Capture the cell that displays the provided text and extract its [X, Y] central coordinate. 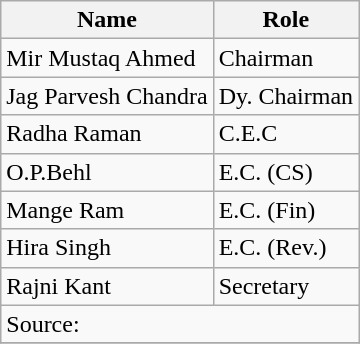
Source: [180, 324]
E.C. (CS) [286, 172]
C.E.C [286, 134]
Hira Singh [107, 248]
Jag Parvesh Chandra [107, 96]
Mir Mustaq Ahmed [107, 58]
Radha Raman [107, 134]
Dy. Chairman [286, 96]
Chairman [286, 58]
E.C. (Fin) [286, 210]
Rajni Kant [107, 286]
Name [107, 20]
Secretary [286, 286]
Role [286, 20]
O.P.Behl [107, 172]
Mange Ram [107, 210]
E.C. (Rev.) [286, 248]
